Find where the given text appears and provide that cell's center as [X, Y] coordinate. 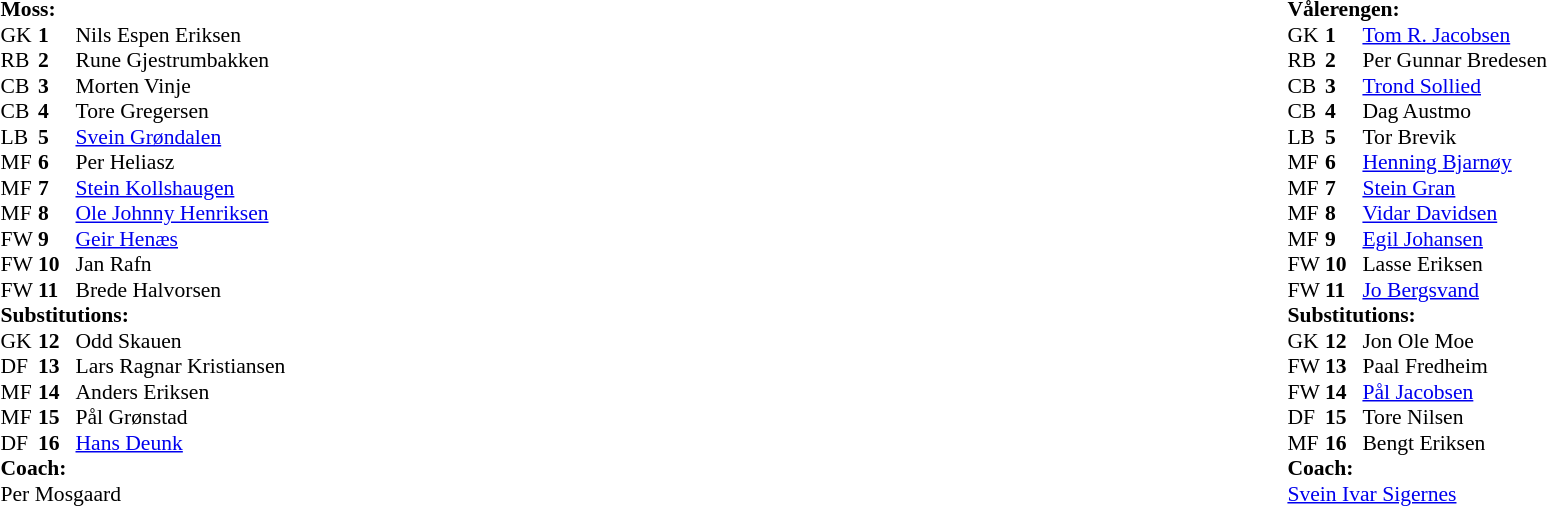
Jon Ole Moe [1454, 341]
Morten Vinje [181, 86]
Tore Gregersen [181, 111]
Nils Espen Eriksen [181, 35]
Jan Rafn [181, 265]
Per Heliasz [181, 163]
Paal Fredheim [1454, 367]
Henning Bjarnøy [1454, 163]
Pål Jacobsen [1454, 392]
Tor Brevik [1454, 137]
Hans Deunk [181, 443]
Svein Grøndalen [181, 137]
Vidar Davidsen [1454, 213]
Dag Austmo [1454, 111]
Anders Eriksen [181, 392]
Lasse Eriksen [1454, 265]
Pål Grønstad [181, 417]
Brede Halvorsen [181, 290]
Egil Johansen [1454, 239]
Jo Bergsvand [1454, 290]
Tom R. Jacobsen [1454, 35]
Bengt Eriksen [1454, 443]
Stein Kollshaugen [181, 188]
Geir Henæs [181, 239]
Trond Sollied [1454, 86]
Rune Gjestrumbakken [181, 61]
Odd Skauen [181, 341]
Tore Nilsen [1454, 417]
Stein Gran [1454, 188]
Ole Johnny Henriksen [181, 213]
Per Gunnar Bredesen [1454, 61]
Lars Ragnar Kristiansen [181, 367]
